Search for the cell housing the specified text and yield its (x, y) center coordinate. 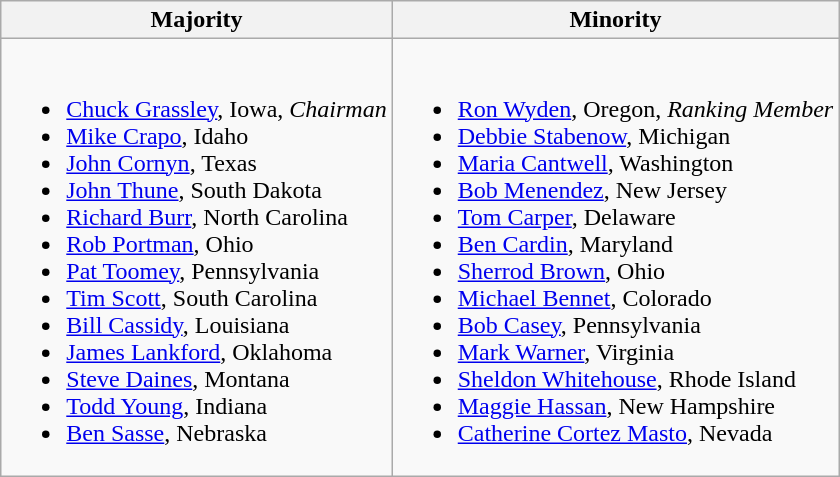
Majority (196, 20)
Minority (615, 20)
